Output the [X, Y] coordinate of the center of the cell containing the given text.  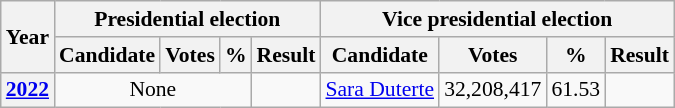
61.53 [576, 90]
None [153, 90]
2022 [28, 90]
Vice presidential election [497, 19]
Year [28, 36]
Sara Duterte [380, 90]
Presidential election [187, 19]
32,208,417 [492, 90]
